Pinpoint the cell where the given text exists, returning its [X, Y] midpoint coordinate. 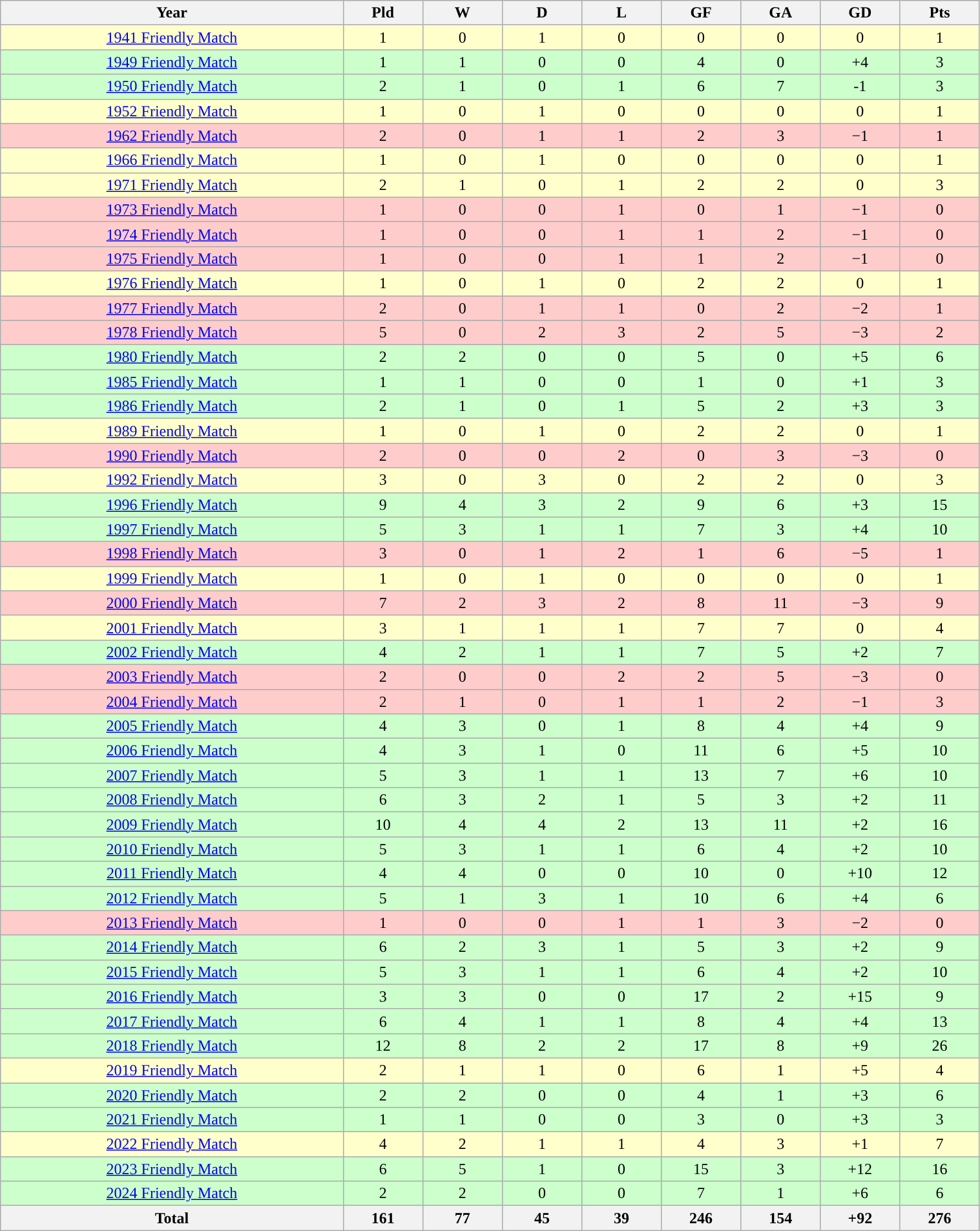
+10 [860, 874]
1998 Friendly Match [172, 554]
1962 Friendly Match [172, 136]
Pld [382, 13]
1941 Friendly Match [172, 37]
1952 Friendly Match [172, 111]
2020 Friendly Match [172, 1095]
2013 Friendly Match [172, 923]
45 [541, 1218]
1950 Friendly Match [172, 87]
2024 Friendly Match [172, 1194]
2010 Friendly Match [172, 849]
1986 Friendly Match [172, 406]
+15 [860, 996]
2006 Friendly Match [172, 751]
1975 Friendly Match [172, 258]
2000 Friendly Match [172, 603]
Total [172, 1218]
1980 Friendly Match [172, 357]
2021 Friendly Match [172, 1120]
+92 [860, 1218]
1974 Friendly Match [172, 234]
2018 Friendly Match [172, 1046]
2023 Friendly Match [172, 1169]
39 [621, 1218]
246 [702, 1218]
2016 Friendly Match [172, 996]
−5 [860, 554]
1990 Friendly Match [172, 456]
2014 Friendly Match [172, 947]
1985 Friendly Match [172, 382]
D [541, 13]
1977 Friendly Match [172, 308]
2019 Friendly Match [172, 1070]
-1 [860, 87]
1996 Friendly Match [172, 505]
Year [172, 13]
2007 Friendly Match [172, 775]
1971 Friendly Match [172, 185]
W [463, 13]
1976 Friendly Match [172, 283]
2003 Friendly Match [172, 677]
26 [939, 1046]
L [621, 13]
GF [702, 13]
276 [939, 1218]
1978 Friendly Match [172, 333]
+12 [860, 1169]
2008 Friendly Match [172, 800]
2004 Friendly Match [172, 701]
1949 Friendly Match [172, 62]
1999 Friendly Match [172, 578]
1966 Friendly Match [172, 160]
2005 Friendly Match [172, 726]
1973 Friendly Match [172, 209]
1989 Friendly Match [172, 431]
2009 Friendly Match [172, 825]
Pts [939, 13]
1997 Friendly Match [172, 529]
GA [780, 13]
77 [463, 1218]
2001 Friendly Match [172, 627]
1992 Friendly Match [172, 480]
2002 Friendly Match [172, 652]
161 [382, 1218]
2012 Friendly Match [172, 898]
2015 Friendly Match [172, 972]
+9 [860, 1046]
2017 Friendly Match [172, 1021]
154 [780, 1218]
2011 Friendly Match [172, 874]
2022 Friendly Match [172, 1144]
GD [860, 13]
